Find where the given text appears and provide that cell's center as (x, y) coordinate. 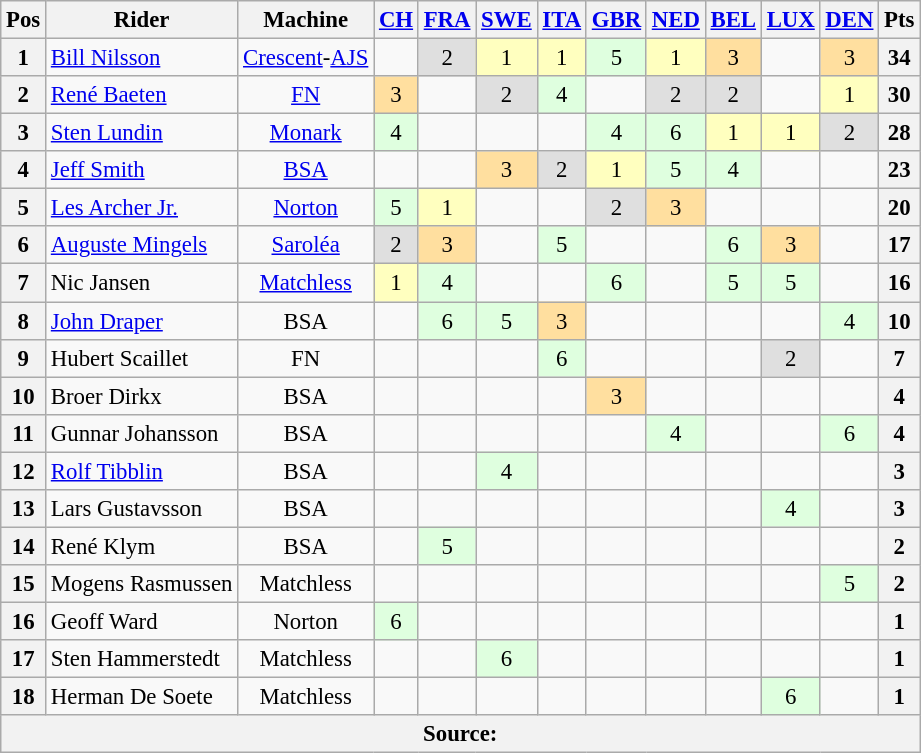
28 (900, 133)
12 (24, 471)
Sten Lundin (142, 133)
Mogens Rasmussen (142, 584)
DEN (850, 20)
John Draper (142, 321)
René Baeten (142, 95)
Saroléa (306, 245)
René Klym (142, 546)
Bill Nilsson (142, 58)
34 (900, 58)
Pts (900, 20)
Auguste Mingels (142, 245)
Gunnar Johansson (142, 433)
Les Archer Jr. (142, 208)
Machine (306, 20)
11 (24, 433)
13 (24, 509)
Herman De Soete (142, 697)
GBR (616, 20)
20 (900, 208)
Rider (142, 20)
SWE (506, 20)
CH (396, 20)
BEL (733, 20)
Lars Gustavsson (142, 509)
30 (900, 95)
Crescent-AJS (306, 58)
ITA (562, 20)
NED (676, 20)
Geoff Ward (142, 621)
9 (24, 358)
Sten Hammerstedt (142, 659)
18 (24, 697)
14 (24, 546)
Rolf Tibblin (142, 471)
FRA (446, 20)
LUX (790, 20)
Monark (306, 133)
8 (24, 321)
Jeff Smith (142, 170)
15 (24, 584)
Hubert Scaillet (142, 358)
Source: (460, 734)
Nic Jansen (142, 283)
Broer Dirkx (142, 396)
23 (900, 170)
Pos (24, 20)
